Find where the given text appears and provide that cell's center as (x, y) coordinate. 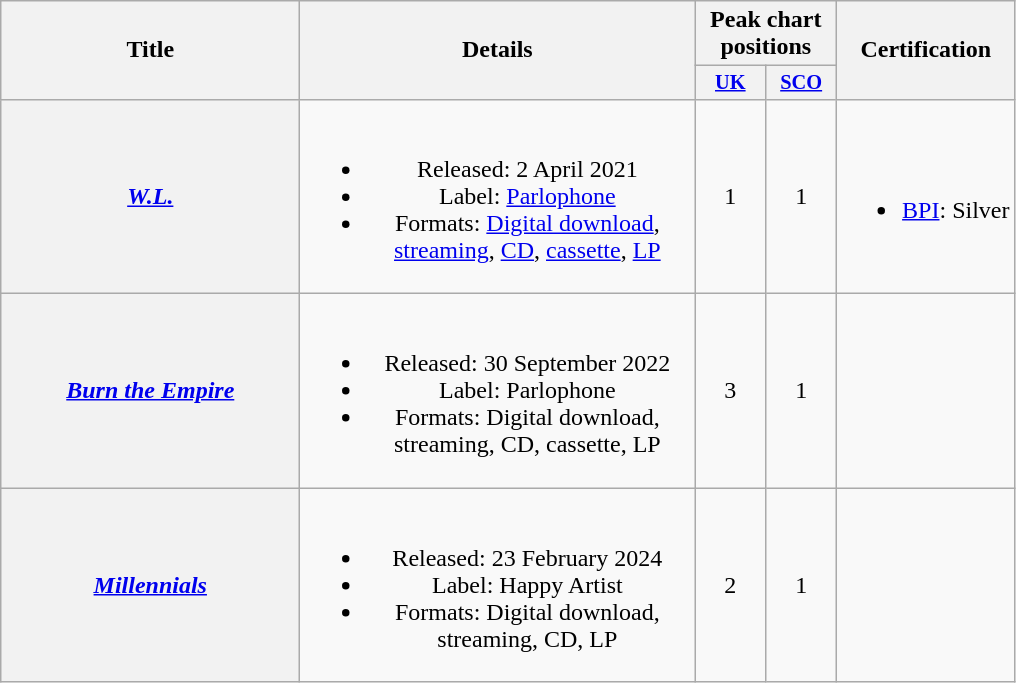
Details (498, 50)
Millennials (150, 585)
SCO (802, 83)
UK (730, 83)
2 (730, 585)
Released: 30 September 2022Label: ParlophoneFormats: Digital download, streaming, CD, cassette, LP (498, 391)
Burn the Empire (150, 391)
Released: 23 February 2024Label: Happy ArtistFormats: Digital download, streaming, CD, LP (498, 585)
Released: 2 April 2021Label: ParlophoneFormats: Digital download, streaming, CD, cassette, LP (498, 196)
BPI: Silver (926, 196)
W.L. (150, 196)
Peak chart positions (766, 34)
Title (150, 50)
3 (730, 391)
Certification (926, 50)
